Locate the cell with the specified text and output its (X, Y) center coordinate. 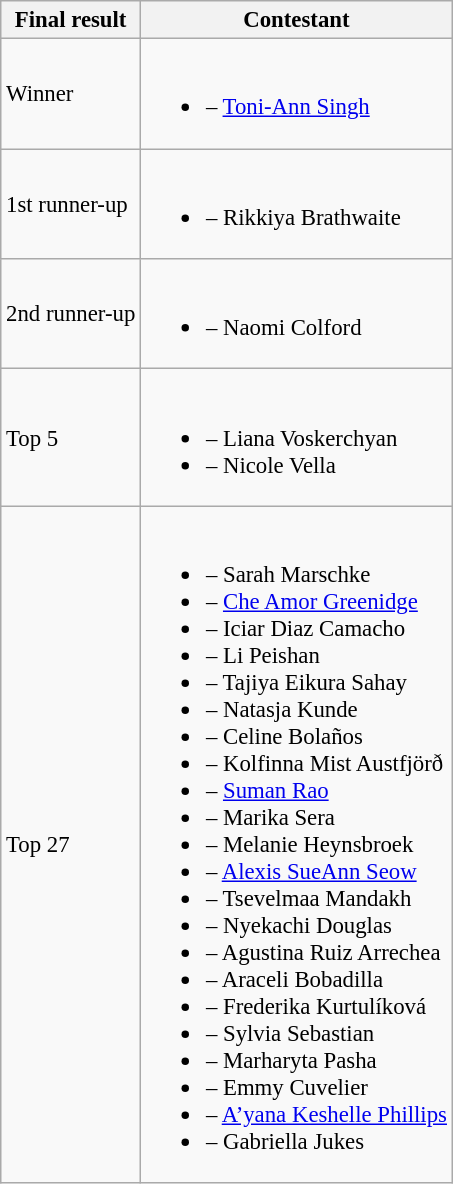
– Toni-Ann Singh (297, 94)
Final result (71, 20)
– Naomi Colford (297, 314)
– Liana Voskerchyan – Nicole Vella (297, 438)
– Rikkiya Brathwaite (297, 204)
Top 5 (71, 438)
Contestant (297, 20)
Winner (71, 94)
2nd runner-up (71, 314)
Top 27 (71, 844)
1st runner-up (71, 204)
